Search for the cell housing the specified text and yield its [X, Y] center coordinate. 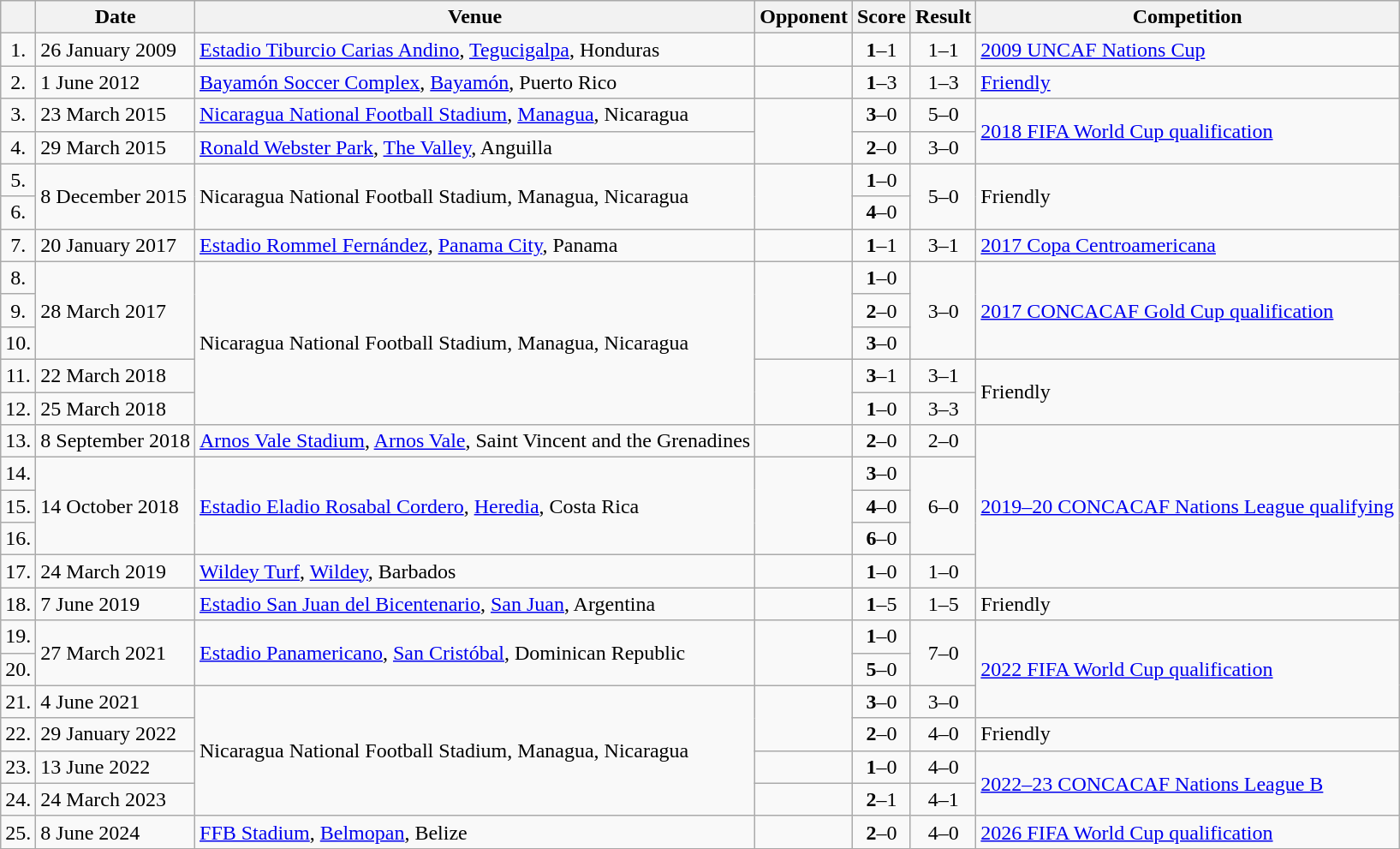
Opponent [804, 17]
Ronald Webster Park, The Valley, Anguilla [475, 147]
7. [19, 245]
23 March 2015 [116, 115]
7–0 [943, 653]
Estadio Panamericano, San Cristóbal, Dominican Republic [475, 653]
29 March 2015 [116, 147]
24 March 2019 [116, 571]
26 January 2009 [116, 50]
2017 CONCACAF Gold Cup qualification [1188, 310]
FFB Stadium, Belmopan, Belize [475, 832]
13 June 2022 [116, 767]
15. [19, 506]
Estadio Eladio Rosabal Cordero, Heredia, Costa Rica [475, 506]
8 September 2018 [116, 441]
4 June 2021 [116, 702]
8 December 2015 [116, 196]
4–1 [943, 799]
Venue [475, 17]
2009 UNCAF Nations Cup [1188, 50]
14 October 2018 [116, 506]
16. [19, 539]
19. [19, 637]
22 March 2018 [116, 375]
25 March 2018 [116, 409]
17. [19, 571]
27 March 2021 [116, 653]
Wildey Turf, Wildey, Barbados [475, 571]
2018 FIFA World Cup qualification [1188, 131]
22. [19, 734]
21. [19, 702]
6. [19, 212]
1 June 2012 [116, 82]
3. [19, 115]
10. [19, 343]
Arnos Vale Stadium, Arnos Vale, Saint Vincent and the Grenadines [475, 441]
20. [19, 669]
2017 Copa Centroamericana [1188, 245]
2–1 [881, 799]
25. [19, 832]
7 June 2019 [116, 604]
8 June 2024 [116, 832]
Estadio Tiburcio Carias Andino, Tegucigalpa, Honduras [475, 50]
11. [19, 375]
Bayamón Soccer Complex, Bayamón, Puerto Rico [475, 82]
9. [19, 310]
Estadio San Juan del Bicentenario, San Juan, Argentina [475, 604]
5. [19, 180]
2022–23 CONCACAF Nations League B [1188, 783]
24 March 2023 [116, 799]
4. [19, 147]
13. [19, 441]
Estadio Rommel Fernández, Panama City, Panama [475, 245]
12. [19, 409]
Competition [1188, 17]
2022 FIFA World Cup qualification [1188, 669]
24. [19, 799]
2026 FIFA World Cup qualification [1188, 832]
3–3 [943, 409]
28 March 2017 [116, 310]
1. [19, 50]
2019–20 CONCACAF Nations League qualifying [1188, 506]
20 January 2017 [116, 245]
29 January 2022 [116, 734]
8. [19, 278]
14. [19, 474]
Score [881, 17]
2. [19, 82]
Date [116, 17]
18. [19, 604]
Result [943, 17]
23. [19, 767]
